Find where the given text appears and provide that cell's center as (x, y) coordinate. 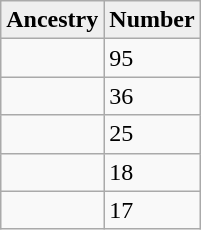
17 (152, 210)
18 (152, 172)
25 (152, 134)
36 (152, 96)
95 (152, 58)
Ancestry (52, 20)
Number (152, 20)
